Find where the given text appears and provide that cell's center as (X, Y) coordinate. 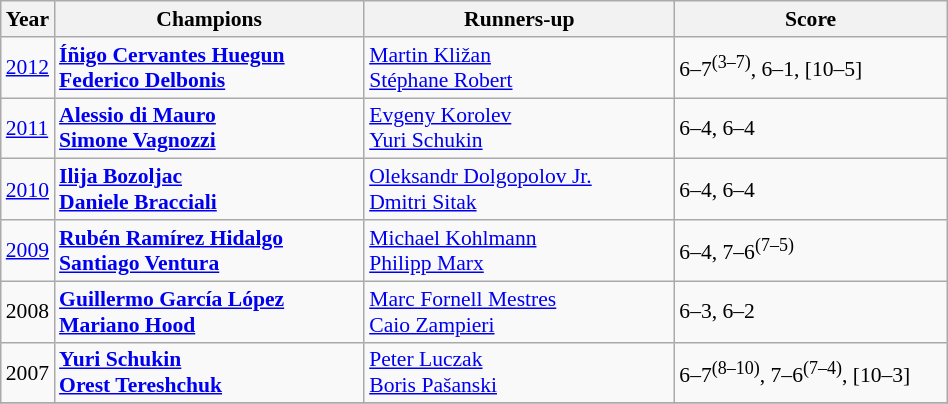
2010 (28, 190)
2007 (28, 372)
Year (28, 19)
Michael Kohlmann Philipp Marx (519, 250)
Ilija Bozoljac Daniele Bracciali (209, 190)
Peter Luczak Boris Pašanski (519, 372)
2012 (28, 68)
Martin Kližan Stéphane Robert (519, 68)
Alessio di Mauro Simone Vagnozzi (209, 128)
Íñigo Cervantes Huegun Federico Delbonis (209, 68)
6–7(8–10), 7–6(7–4), [10–3] (810, 372)
Oleksandr Dolgopolov Jr. Dmitri Sitak (519, 190)
6–4, 7–6(7–5) (810, 250)
Score (810, 19)
Yuri Schukin Orest Tereshchuk (209, 372)
6–3, 6–2 (810, 312)
2009 (28, 250)
6–7(3–7), 6–1, [10–5] (810, 68)
2011 (28, 128)
Rubén Ramírez Hidalgo Santiago Ventura (209, 250)
Guillermo García López Mariano Hood (209, 312)
Runners-up (519, 19)
Champions (209, 19)
2008 (28, 312)
Marc Fornell Mestres Caio Zampieri (519, 312)
Evgeny Korolev Yuri Schukin (519, 128)
